Identify which cell holds the provided text, then report its (X, Y) central coordinate. 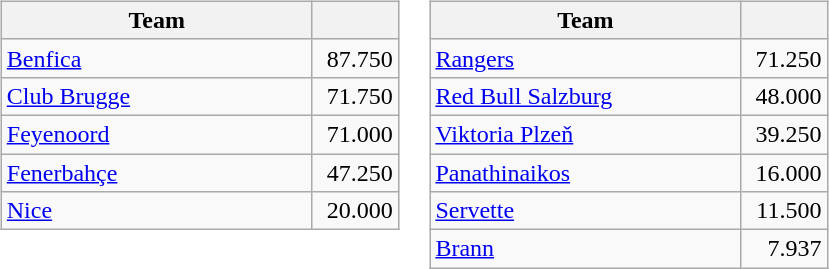
71.750 (355, 96)
Nice (156, 211)
Rangers (586, 58)
48.000 (784, 96)
71.250 (784, 58)
47.250 (355, 173)
Benfica (156, 58)
87.750 (355, 58)
71.000 (355, 134)
39.250 (784, 134)
7.937 (784, 249)
20.000 (355, 211)
Viktoria Plzeň (586, 134)
Red Bull Salzburg (586, 96)
11.500 (784, 211)
Fenerbahçe (156, 173)
16.000 (784, 173)
Servette (586, 211)
Feyenoord (156, 134)
Club Brugge (156, 96)
Panathinaikos (586, 173)
Brann (586, 249)
